Locate the cell with the specified text and output its [X, Y] center coordinate. 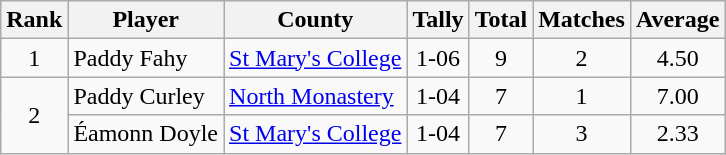
9 [501, 58]
4.50 [678, 58]
Total [501, 20]
7.00 [678, 96]
3 [582, 134]
Paddy Fahy [146, 58]
Player [146, 20]
North Monastery [316, 96]
1-06 [438, 58]
2.33 [678, 134]
Paddy Curley [146, 96]
Rank [34, 20]
Matches [582, 20]
Tally [438, 20]
Éamonn Doyle [146, 134]
County [316, 20]
Average [678, 20]
